Search for the cell housing the specified text and yield its (x, y) center coordinate. 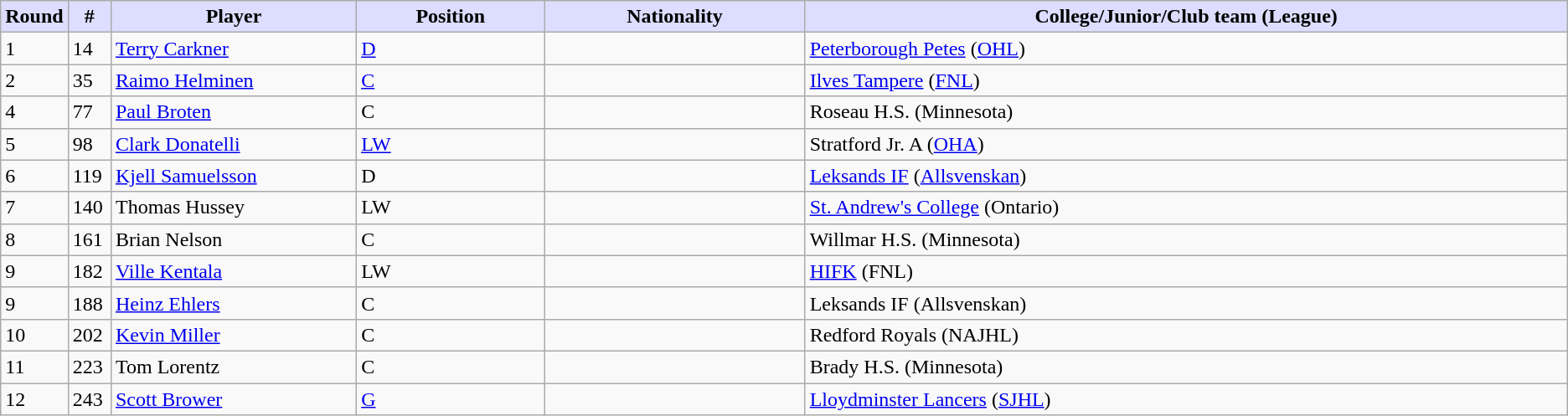
223 (89, 367)
Lloydminster Lancers (SJHL) (1186, 399)
Tom Lorentz (233, 367)
98 (89, 144)
8 (34, 239)
Brian Nelson (233, 239)
1 (34, 49)
Paul Broten (233, 112)
Nationality (675, 17)
182 (89, 271)
St. Andrew's College (Ontario) (1186, 208)
Player (233, 17)
Clark Donatelli (233, 144)
Thomas Hussey (233, 208)
7 (34, 208)
2 (34, 80)
G (451, 399)
5 (34, 144)
202 (89, 335)
Heinz Ehlers (233, 303)
Scott Brower (233, 399)
Ville Kentala (233, 271)
Ilves Tampere (FNL) (1186, 80)
35 (89, 80)
14 (89, 49)
Raimo Helminen (233, 80)
10 (34, 335)
HIFK (FNL) (1186, 271)
140 (89, 208)
119 (89, 176)
Kjell Samuelsson (233, 176)
Round (34, 17)
Brady H.S. (Minnesota) (1186, 367)
243 (89, 399)
Peterborough Petes (OHL) (1186, 49)
77 (89, 112)
6 (34, 176)
Stratford Jr. A (OHA) (1186, 144)
Redford Royals (NAJHL) (1186, 335)
161 (89, 239)
Position (451, 17)
4 (34, 112)
College/Junior/Club team (League) (1186, 17)
188 (89, 303)
# (89, 17)
11 (34, 367)
Terry Carkner (233, 49)
Roseau H.S. (Minnesota) (1186, 112)
Kevin Miller (233, 335)
12 (34, 399)
Willmar H.S. (Minnesota) (1186, 239)
